Detect which cell encompasses the target text, then output its [x, y] center coordinate. 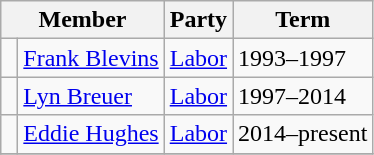
Lyn Breuer [91, 96]
Party [198, 20]
Eddie Hughes [91, 134]
1993–1997 [303, 58]
2014–present [303, 134]
Frank Blevins [91, 58]
Member [82, 20]
Term [303, 20]
1997–2014 [303, 96]
